Determine the [X, Y] coordinate at the center of the cell enclosing the given text.  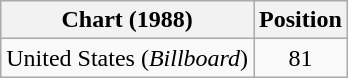
Chart (1988) [128, 20]
Position [301, 20]
81 [301, 58]
United States (Billboard) [128, 58]
